Provide the [x, y] coordinate of the cell's center where the given text is located.  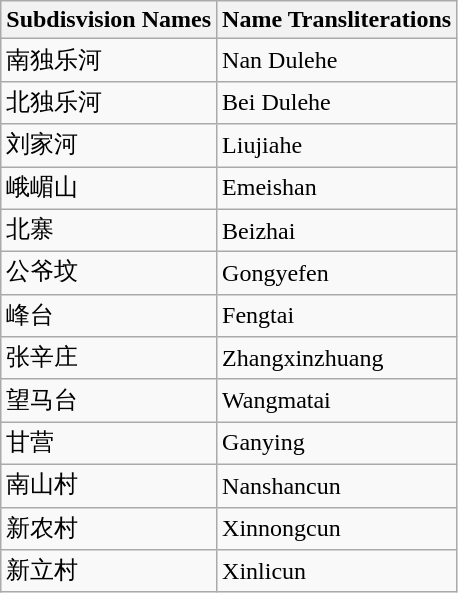
Wangmatai [337, 400]
Gongyefen [337, 274]
北寨 [109, 230]
Name Transliterations [337, 20]
Emeishan [337, 188]
新农村 [109, 528]
Nan Dulehe [337, 60]
Beizhai [337, 230]
Fengtai [337, 316]
Subdisvision Names [109, 20]
Nanshancun [337, 486]
Bei Dulehe [337, 102]
峰台 [109, 316]
Xinlicun [337, 572]
Xinnongcun [337, 528]
甘营 [109, 444]
南独乐河 [109, 60]
望马台 [109, 400]
南山村 [109, 486]
峨嵋山 [109, 188]
刘家河 [109, 146]
新立村 [109, 572]
Zhangxinzhuang [337, 358]
张辛庄 [109, 358]
Liujiahe [337, 146]
Ganying [337, 444]
公爷坟 [109, 274]
北独乐河 [109, 102]
